Extract the [x, y] coordinate from the center of the cell holding the provided text.  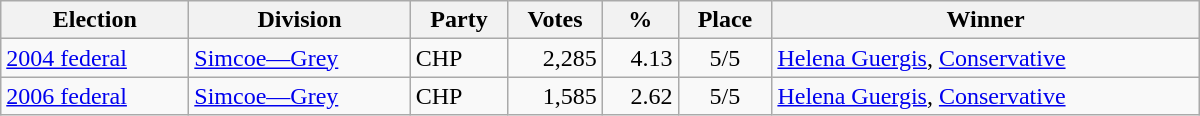
2004 federal [95, 58]
2006 federal [95, 96]
4.13 [640, 58]
Votes [555, 20]
1,585 [555, 96]
2.62 [640, 96]
Division [300, 20]
2,285 [555, 58]
Winner [986, 20]
% [640, 20]
Election [95, 20]
Place [725, 20]
Party [459, 20]
